Identify which cell holds the provided text, then report its [X, Y] central coordinate. 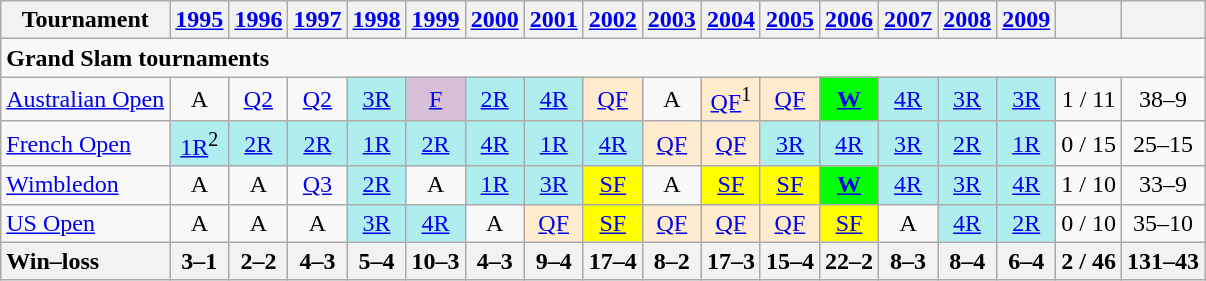
131–43 [1162, 261]
38–9 [1162, 100]
Grand Slam tournaments [603, 58]
Q3 [318, 185]
2007 [908, 20]
9–4 [554, 261]
Australian Open [86, 100]
17–4 [612, 261]
2008 [968, 20]
French Open [86, 144]
Wimbledon [86, 185]
6–4 [1026, 261]
10–3 [436, 261]
Tournament [86, 20]
2005 [790, 20]
2–2 [258, 261]
8–2 [672, 261]
0 / 15 [1089, 144]
2006 [848, 20]
1995 [200, 20]
2000 [494, 20]
3–1 [200, 261]
1 / 10 [1089, 185]
2009 [1026, 20]
8–3 [908, 261]
1999 [436, 20]
1996 [258, 20]
2 / 46 [1089, 261]
Win–loss [86, 261]
35–10 [1162, 223]
1R2 [200, 144]
F [436, 100]
8–4 [968, 261]
0 / 10 [1089, 223]
1997 [318, 20]
1998 [376, 20]
5–4 [376, 261]
25–15 [1162, 144]
2003 [672, 20]
US Open [86, 223]
QF1 [730, 100]
15–4 [790, 261]
1 / 11 [1089, 100]
22–2 [848, 261]
2001 [554, 20]
33–9 [1162, 185]
2004 [730, 20]
17–3 [730, 261]
2002 [612, 20]
